Return [x, y] of the center of cell containing provided text 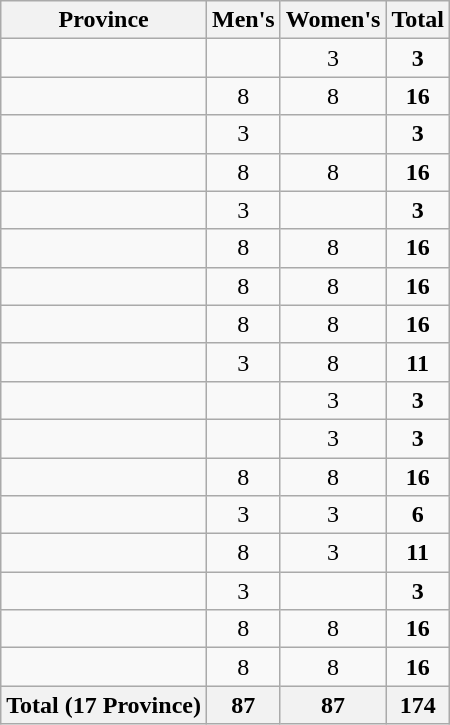
6 [418, 515]
Total (17 Province) [104, 705]
Women's [333, 20]
Province [104, 20]
Total [418, 20]
174 [418, 705]
Men's [243, 20]
